Pinpoint the cell where the given text exists, returning its [X, Y] midpoint coordinate. 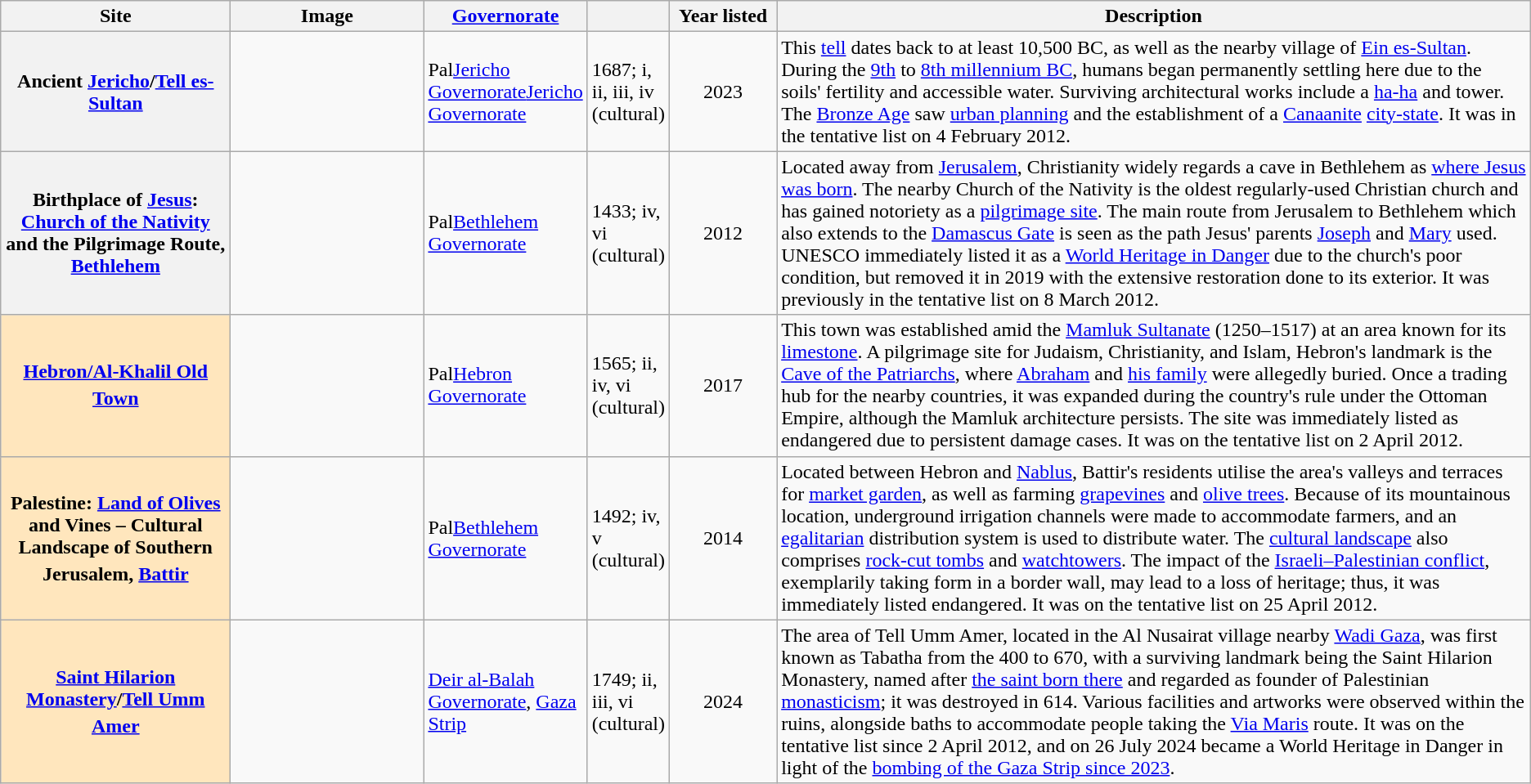
Description [1154, 16]
Deir al-Balah Governorate, Gaza Strip [505, 701]
1565; ii, iv, vi (cultural) [628, 386]
1433; iv, vi (cultural) [628, 233]
Year listed [723, 16]
Birthplace of Jesus: Church of the Nativity and the Pilgrimage Route, Bethlehem [116, 233]
Saint Hilarion Monastery/Tell Umm Amer [116, 701]
1687; i, ii, iii, iv (cultural) [628, 92]
PalHebron Governorate [505, 386]
2012 [723, 233]
Image [327, 16]
Ancient Jericho/Tell es-Sultan [116, 92]
PalJericho GovernorateJericho Governorate [505, 92]
2014 [723, 538]
Hebron/Al-Khalil Old Town [116, 386]
2024 [723, 701]
Governorate [505, 16]
2017 [723, 386]
Site [116, 16]
1749; ii, iii, vi (cultural) [628, 701]
1492; iv, v (cultural) [628, 538]
Palestine: Land of Olives and Vines – Cultural Landscape of Southern Jerusalem, Battir [116, 538]
2023 [723, 92]
